Detect which cell encompasses the target text, then output its (X, Y) center coordinate. 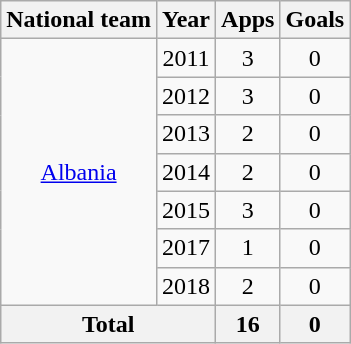
Albania (79, 172)
1 (248, 248)
16 (248, 324)
2017 (186, 248)
Apps (248, 20)
Goals (315, 20)
Year (186, 20)
2018 (186, 286)
2011 (186, 58)
2014 (186, 172)
2015 (186, 210)
2012 (186, 96)
National team (79, 20)
2013 (186, 134)
Total (108, 324)
